For the text-containing cell, return its midpoint in [X, Y] coordinate format. 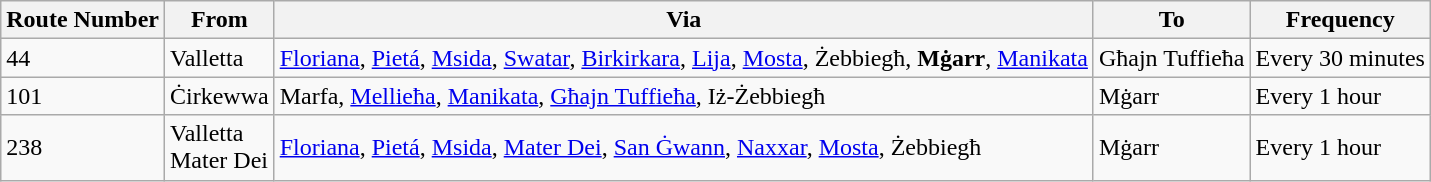
Floriana, Pietá, Msida, Swatar, Birkirkara, Lija, Mosta, Żebbiegħ, Mġarr, Manikata [684, 58]
Marfa, Mellieħa, Manikata, Għajn Tuffieħa, Iż-Żebbiegħ [684, 96]
Frequency [1340, 20]
From [219, 20]
Via [684, 20]
VallettaMater Dei [219, 148]
Għajn Tuffieħa [1172, 58]
Floriana, Pietá, Msida, Mater Dei, San Ġwann, Naxxar, Mosta, Żebbiegħ [684, 148]
44 [83, 58]
Valletta [219, 58]
To [1172, 20]
101 [83, 96]
Ċirkewwa [219, 96]
Route Number [83, 20]
Every 30 minutes [1340, 58]
238 [83, 148]
